Find where the given text appears and provide that cell's center as (x, y) coordinate. 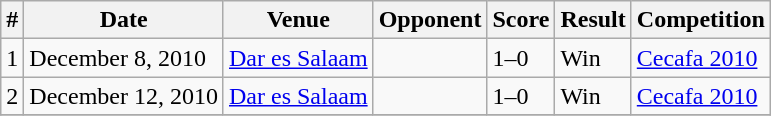
Opponent (430, 20)
Venue (298, 20)
December 12, 2010 (124, 96)
2 (12, 96)
Score (521, 20)
Competition (700, 20)
Result (593, 20)
Date (124, 20)
December 8, 2010 (124, 58)
1 (12, 58)
# (12, 20)
